Locate the cell with the specified text and output its (x, y) center coordinate. 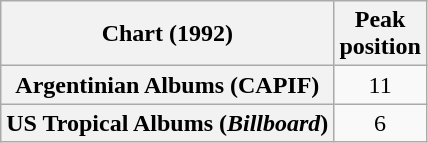
Peakposition (380, 34)
Argentinian Albums (CAPIF) (168, 85)
6 (380, 123)
Chart (1992) (168, 34)
US Tropical Albums (Billboard) (168, 123)
11 (380, 85)
